Capture the cell that displays the provided text and extract its [x, y] central coordinate. 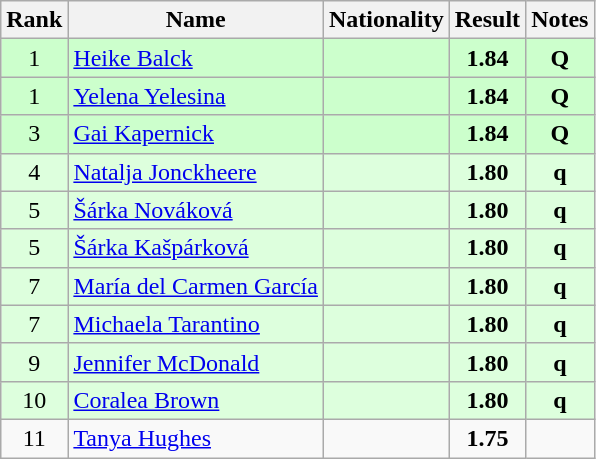
Yelena Yelesina [196, 96]
Nationality [386, 20]
Coralea Brown [196, 400]
Rank [34, 20]
9 [34, 362]
Natalja Jonckheere [196, 172]
Gai Kapernick [196, 134]
Šárka Kašpárková [196, 248]
3 [34, 134]
Name [196, 20]
11 [34, 438]
10 [34, 400]
Šárka Nováková [196, 210]
1.75 [487, 438]
Jennifer McDonald [196, 362]
María del Carmen García [196, 286]
Notes [560, 20]
Result [487, 20]
Tanya Hughes [196, 438]
Heike Balck [196, 58]
4 [34, 172]
Michaela Tarantino [196, 324]
